From the cell containing the given text, extract its center point as [X, Y] coordinate. 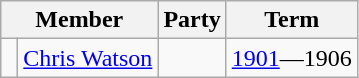
Term [292, 20]
Member [80, 20]
Chris Watson [88, 58]
Party [192, 20]
1901—1906 [292, 58]
